Output the (x, y) coordinate of the center of the cell containing the given text.  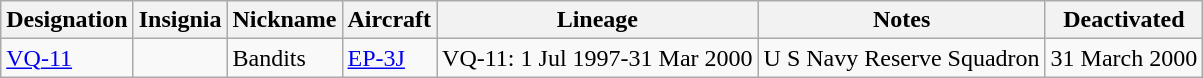
31 March 2000 (1124, 58)
U S Navy Reserve Squadron (902, 58)
Designation (67, 20)
Notes (902, 20)
Lineage (598, 20)
VQ-11 (67, 58)
Bandits (284, 58)
Nickname (284, 20)
EP-3J (390, 58)
Deactivated (1124, 20)
Insignia (180, 20)
Aircraft (390, 20)
VQ-11: 1 Jul 1997-31 Mar 2000 (598, 58)
